Return (x, y) of the center of cell containing provided text 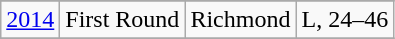
Richmond (240, 20)
2014 (30, 20)
L, 24–46 (345, 20)
First Round (122, 20)
